Pinpoint the cell where the given text exists, returning its [x, y] midpoint coordinate. 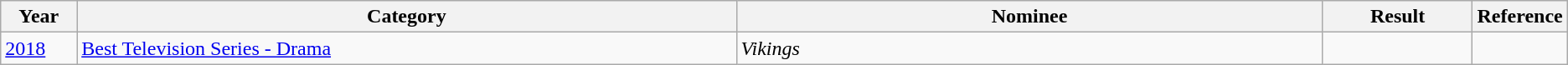
Result [1397, 17]
Year [39, 17]
Vikings [1029, 48]
2018 [39, 48]
Reference [1519, 17]
Nominee [1029, 17]
Category [407, 17]
Best Television Series - Drama [407, 48]
